Find where the given text appears and provide that cell's center as (X, Y) coordinate. 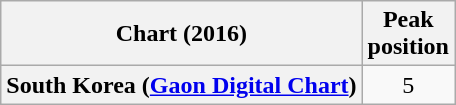
5 (408, 85)
Chart (2016) (182, 34)
Peakposition (408, 34)
South Korea (Gaon Digital Chart) (182, 85)
